For the text-containing cell, return its midpoint in (x, y) coordinate format. 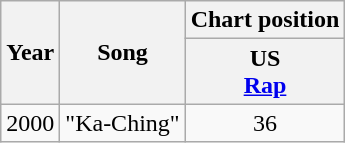
USRap (265, 72)
2000 (30, 123)
Song (122, 52)
"Ka-Ching" (122, 123)
Year (30, 52)
Chart position (265, 20)
36 (265, 123)
